Find where the given text appears and provide that cell's center as [X, Y] coordinate. 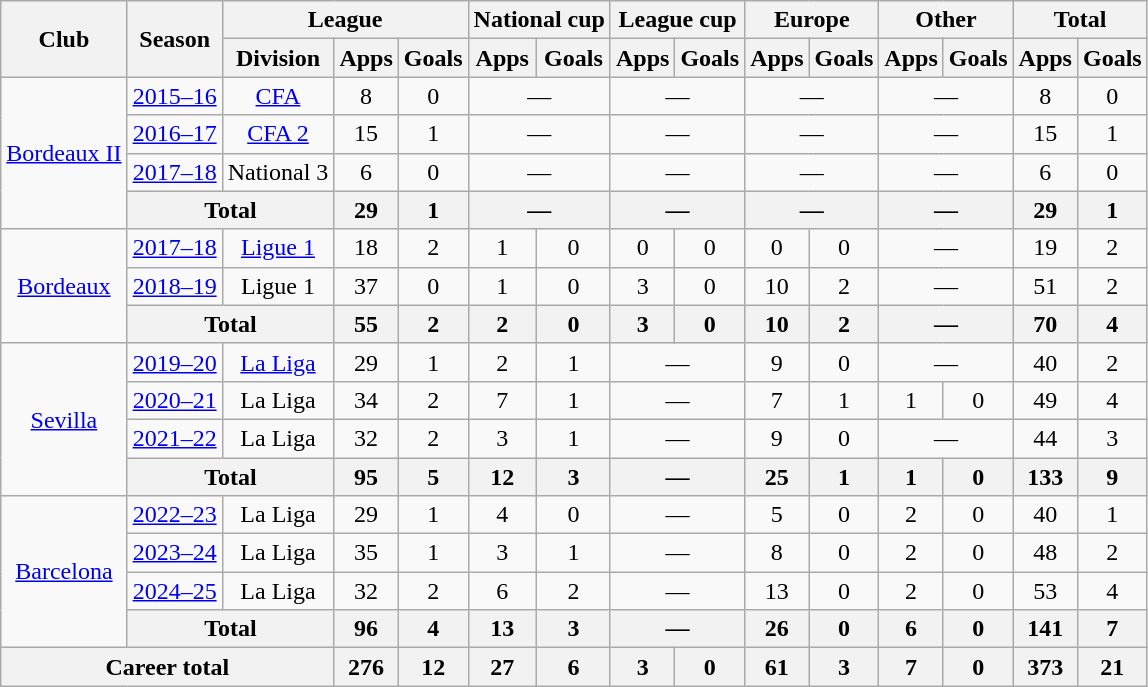
2019–20 [174, 362]
Europe [812, 20]
2015–16 [174, 96]
21 [1112, 667]
League [345, 20]
95 [366, 477]
2016–17 [174, 134]
51 [1045, 286]
49 [1045, 400]
141 [1045, 629]
Club [64, 39]
CFA 2 [278, 134]
National 3 [278, 172]
2020–21 [174, 400]
Bordeaux II [64, 153]
Other [946, 20]
44 [1045, 438]
27 [502, 667]
25 [777, 477]
96 [366, 629]
2024–25 [174, 591]
Bordeaux [64, 286]
133 [1045, 477]
34 [366, 400]
2018–19 [174, 286]
2021–22 [174, 438]
19 [1045, 248]
CFA [278, 96]
373 [1045, 667]
National cup [539, 20]
Season [174, 39]
2023–24 [174, 553]
Career total [168, 667]
61 [777, 667]
48 [1045, 553]
70 [1045, 324]
53 [1045, 591]
37 [366, 286]
35 [366, 553]
26 [777, 629]
Sevilla [64, 419]
55 [366, 324]
2022–23 [174, 515]
276 [366, 667]
Division [278, 58]
League cup [677, 20]
18 [366, 248]
Barcelona [64, 572]
